Pinpoint the cell where the given text exists, returning its (x, y) midpoint coordinate. 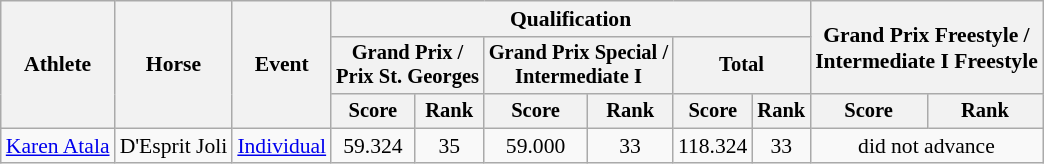
59.000 (536, 146)
Event (282, 64)
Grand Prix Special /Intermediate I (578, 66)
Qualification (570, 19)
D'Esprit Joli (174, 146)
Karen Atala (58, 146)
Grand Prix Freestyle /Intermediate I Freestyle (926, 48)
Individual (282, 146)
118.324 (713, 146)
35 (450, 146)
Total (742, 66)
Athlete (58, 64)
59.324 (372, 146)
did not advance (926, 146)
Horse (174, 64)
Grand Prix /Prix St. Georges (408, 66)
